Determine the (X, Y) coordinate at the center of the cell enclosing the given text.  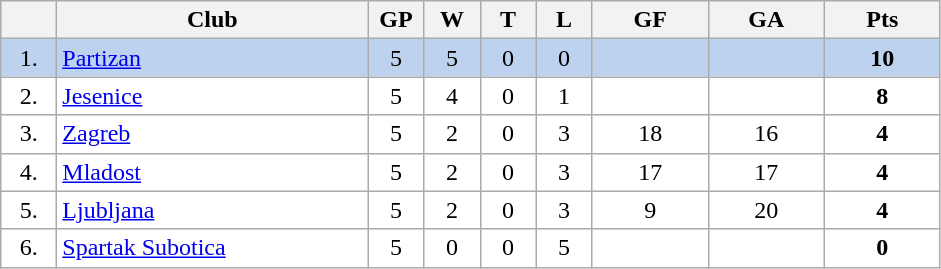
1. (29, 58)
1 (564, 96)
T (508, 20)
4. (29, 172)
8 (882, 96)
18 (650, 134)
Ljubljana (212, 210)
Partizan (212, 58)
10 (882, 58)
20 (766, 210)
3. (29, 134)
Pts (882, 20)
Spartak Subotica (212, 248)
GF (650, 20)
W (452, 20)
2. (29, 96)
16 (766, 134)
GA (766, 20)
6. (29, 248)
Jesenice (212, 96)
GP (396, 20)
Mladost (212, 172)
Zagreb (212, 134)
9 (650, 210)
L (564, 20)
Club (212, 20)
5. (29, 210)
